Scan for the cell matching the given text and deliver its (x, y) coordinate at center. 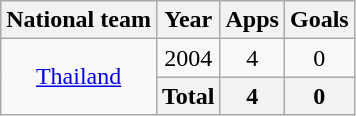
2004 (188, 58)
National team (79, 20)
Total (188, 96)
Thailand (79, 77)
Apps (252, 20)
Goals (319, 20)
Year (188, 20)
